Detect which cell encompasses the target text, then output its [x, y] center coordinate. 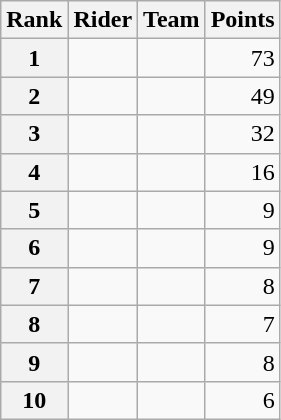
16 [242, 172]
Rider [103, 20]
5 [34, 210]
10 [34, 400]
49 [242, 96]
3 [34, 134]
1 [34, 58]
Rank [34, 20]
Points [242, 20]
2 [34, 96]
73 [242, 58]
4 [34, 172]
32 [242, 134]
Team [172, 20]
